Determine the [x, y] coordinate at the center of the cell enclosing the given text.  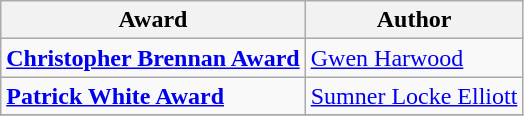
Christopher Brennan Award [153, 58]
Gwen Harwood [414, 58]
Patrick White Award [153, 96]
Author [414, 20]
Award [153, 20]
Sumner Locke Elliott [414, 96]
